Output the [X, Y] coordinate of the center of the cell containing the given text.  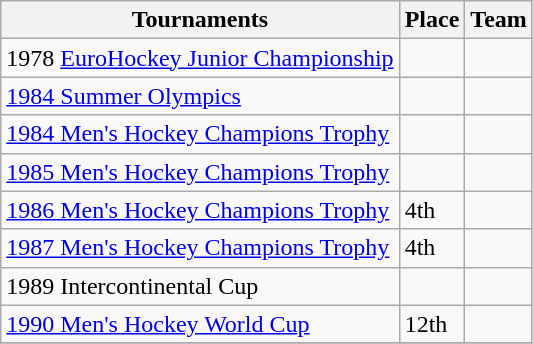
1986 Men's Hockey Champions Trophy [200, 210]
1978 EuroHockey Junior Championship [200, 58]
12th [432, 324]
1987 Men's Hockey Champions Trophy [200, 248]
1985 Men's Hockey Champions Trophy [200, 172]
1984 Men's Hockey Champions Trophy [200, 134]
1990 Men's Hockey World Cup [200, 324]
Place [432, 20]
1984 Summer Olympics [200, 96]
Team [499, 20]
1989 Intercontinental Cup [200, 286]
Tournaments [200, 20]
